Provide the [X, Y] coordinate of the cell's center where the given text is located.  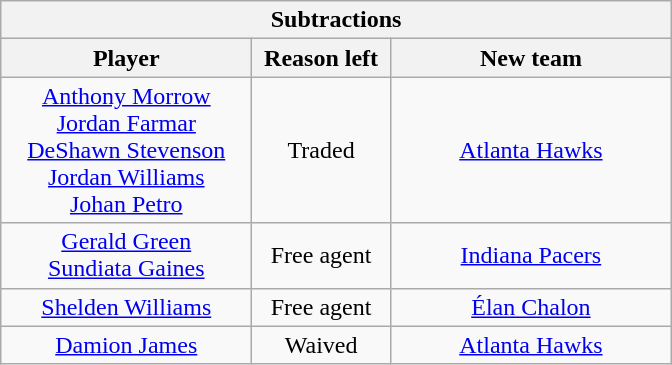
Élan Chalon [530, 307]
Waived [322, 345]
Indiana Pacers [530, 256]
Subtractions [336, 20]
Reason left [322, 58]
Shelden Williams [126, 307]
Gerald GreenSundiata Gaines [126, 256]
Damion James [126, 345]
Traded [322, 150]
Anthony MorrowJordan FarmarDeShawn StevensonJordan WilliamsJohan Petro [126, 150]
New team [530, 58]
Player [126, 58]
